Identify which cell holds the provided text, then report its (X, Y) central coordinate. 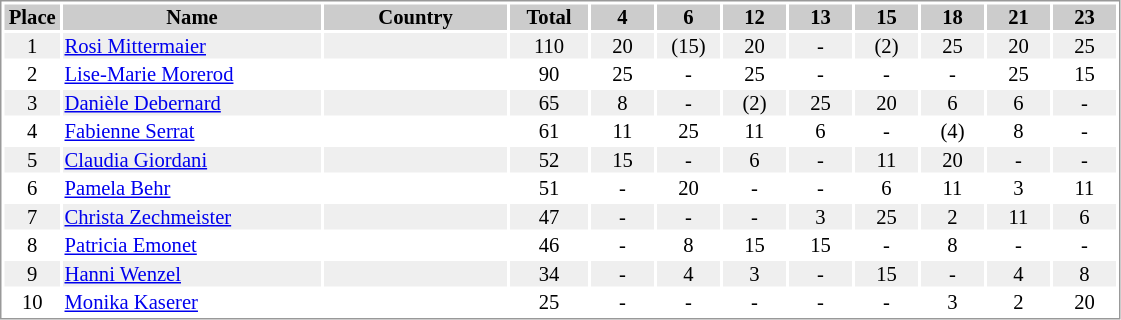
34 (549, 274)
7 (32, 217)
110 (549, 46)
12 (754, 17)
Christa Zechmeister (192, 217)
Monika Kaserer (192, 303)
Hanni Wenzel (192, 274)
13 (820, 17)
1 (32, 46)
Pamela Behr (192, 189)
52 (549, 160)
(4) (952, 131)
10 (32, 303)
18 (952, 17)
Rosi Mittermaier (192, 46)
61 (549, 131)
5 (32, 160)
Total (549, 17)
21 (1018, 17)
Country (416, 17)
Name (192, 17)
(15) (688, 46)
46 (549, 245)
47 (549, 217)
Lise-Marie Morerod (192, 75)
Danièle Debernard (192, 103)
90 (549, 75)
23 (1084, 17)
9 (32, 274)
51 (549, 189)
Fabienne Serrat (192, 131)
Place (32, 17)
65 (549, 103)
Patricia Emonet (192, 245)
Claudia Giordani (192, 160)
